Determine the [x, y] coordinate at the center of the cell enclosing the given text.  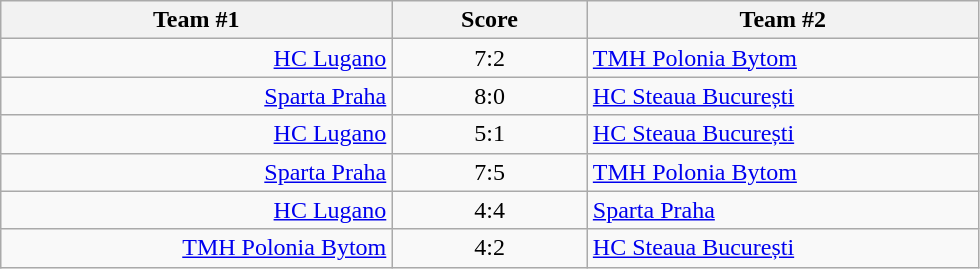
4:4 [490, 210]
Score [490, 20]
7:5 [490, 172]
7:2 [490, 58]
8:0 [490, 96]
4:2 [490, 248]
Team #1 [196, 20]
Team #2 [782, 20]
5:1 [490, 134]
